Return the (x, y) coordinate for the center point of the cell that contains the specified text.  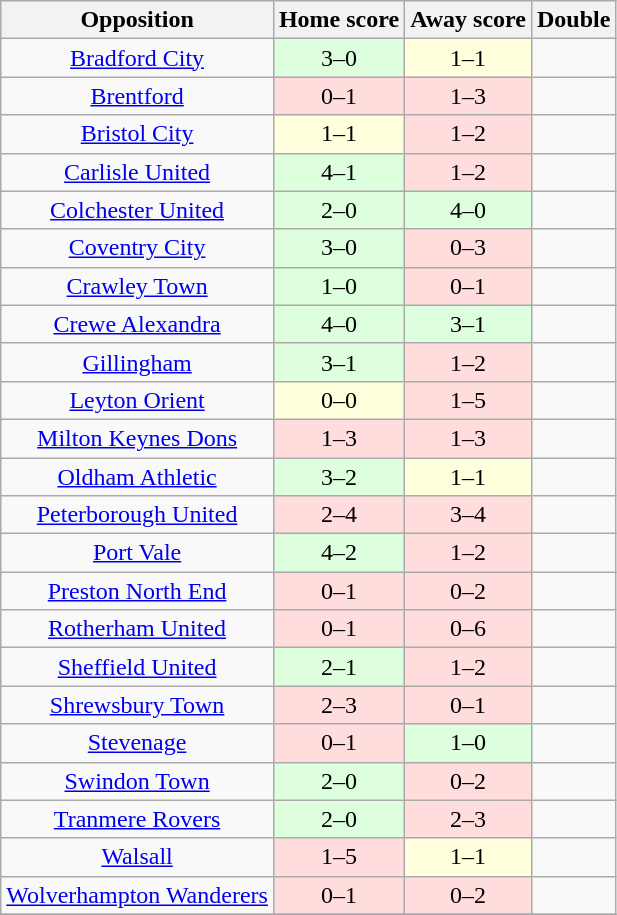
Leyton Orient (138, 400)
0–3 (468, 248)
Bradford City (138, 58)
Wolverhampton Wanderers (138, 895)
Shrewsbury Town (138, 705)
Away score (468, 20)
3–4 (468, 515)
Peterborough United (138, 515)
3–2 (338, 477)
2–4 (338, 515)
Walsall (138, 857)
Tranmere Rovers (138, 819)
Oldham Athletic (138, 477)
0–0 (338, 400)
Crawley Town (138, 286)
0–6 (468, 629)
Preston North End (138, 591)
Swindon Town (138, 781)
Home score (338, 20)
Brentford (138, 96)
Bristol City (138, 134)
2–1 (338, 667)
Double (573, 20)
Carlisle United (138, 172)
4–2 (338, 553)
Port Vale (138, 553)
Coventry City (138, 248)
Stevenage (138, 743)
Colchester United (138, 210)
Crewe Alexandra (138, 324)
Opposition (138, 20)
Milton Keynes Dons (138, 438)
Gillingham (138, 362)
4–1 (338, 172)
Rotherham United (138, 629)
Sheffield United (138, 667)
